Search for the cell housing the specified text and yield its (X, Y) center coordinate. 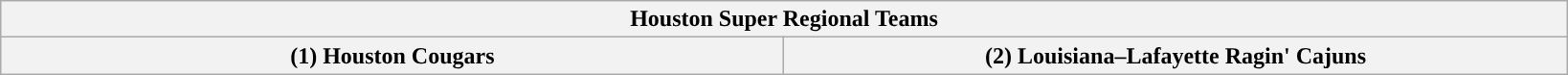
Houston Super Regional Teams (784, 19)
(1) Houston Cougars (392, 56)
(2) Louisiana–Lafayette Ragin' Cajuns (1176, 56)
